Return the (X, Y) coordinate for the center point of the cell that contains the specified text.  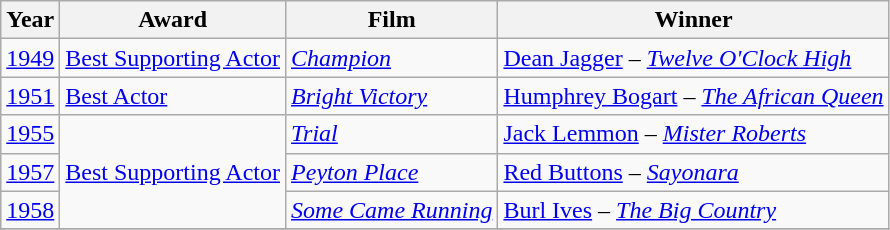
Film (392, 20)
Jack Lemmon – Mister Roberts (694, 134)
Some Came Running (392, 210)
Champion (392, 58)
Award (173, 20)
Peyton Place (392, 172)
Red Buttons – Sayonara (694, 172)
1951 (30, 96)
1958 (30, 210)
Year (30, 20)
Trial (392, 134)
1957 (30, 172)
Burl Ives – The Big Country (694, 210)
1955 (30, 134)
Bright Victory (392, 96)
Dean Jagger – Twelve O'Clock High (694, 58)
Humphrey Bogart – The African Queen (694, 96)
1949 (30, 58)
Best Actor (173, 96)
Winner (694, 20)
